Provide the (x, y) coordinate of the cell's center where the given text is located.  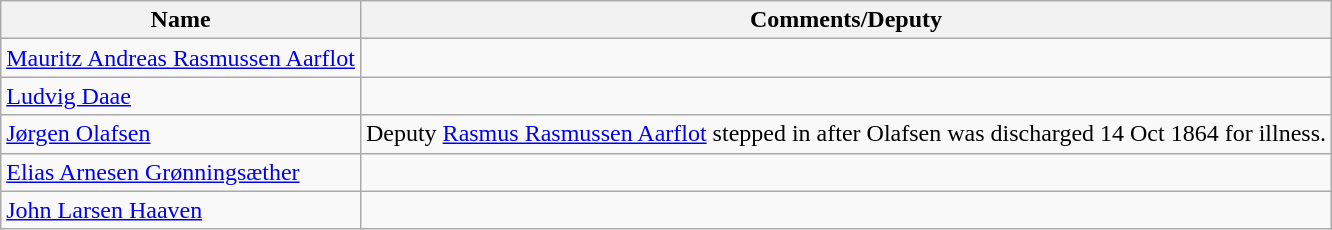
Mauritz Andreas Rasmussen Aarflot (181, 58)
John Larsen Haaven (181, 210)
Name (181, 20)
Elias Arnesen Grønningsæther (181, 172)
Comments/Deputy (846, 20)
Jørgen Olafsen (181, 134)
Deputy Rasmus Rasmussen Aarflot stepped in after Olafsen was discharged 14 Oct 1864 for illness. (846, 134)
Ludvig Daae (181, 96)
